Locate the cell with the specified text and output its [X, Y] center coordinate. 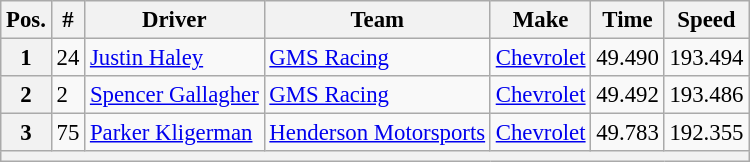
75 [68, 133]
Pos. [26, 20]
24 [68, 58]
192.355 [706, 133]
193.486 [706, 95]
Speed [706, 20]
Parker Kligerman [174, 133]
3 [26, 133]
49.490 [628, 58]
49.783 [628, 133]
Henderson Motorsports [377, 133]
Time [628, 20]
Driver [174, 20]
# [68, 20]
Team [377, 20]
49.492 [628, 95]
193.494 [706, 58]
Make [540, 20]
Justin Haley [174, 58]
1 [26, 58]
Spencer Gallagher [174, 95]
